Locate the cell with the specified text and output its [X, Y] center coordinate. 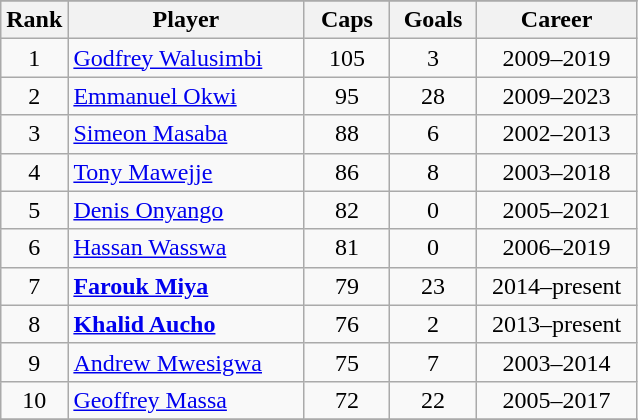
Khalid Aucho [186, 324]
Geoffrey Massa [186, 400]
86 [347, 172]
Andrew Mwesigwa [186, 362]
72 [347, 400]
Simeon Masaba [186, 134]
105 [347, 58]
75 [347, 362]
2013–present [556, 324]
28 [433, 96]
2003–2014 [556, 362]
Tony Mawejje [186, 172]
2002–2013 [556, 134]
2005–2017 [556, 400]
Rank [34, 20]
2009–2023 [556, 96]
82 [347, 210]
Goals [433, 20]
4 [34, 172]
Hassan Wasswa [186, 248]
Career [556, 20]
5 [34, 210]
Player [186, 20]
95 [347, 96]
2006–2019 [556, 248]
9 [34, 362]
23 [433, 286]
Emmanuel Okwi [186, 96]
79 [347, 286]
Denis Onyango [186, 210]
Caps [347, 20]
2003–2018 [556, 172]
10 [34, 400]
2005–2021 [556, 210]
22 [433, 400]
2009–2019 [556, 58]
Godfrey Walusimbi [186, 58]
2014–present [556, 286]
81 [347, 248]
88 [347, 134]
1 [34, 58]
Farouk Miya [186, 286]
76 [347, 324]
